Extract the (X, Y) coordinate from the center of the cell holding the provided text.  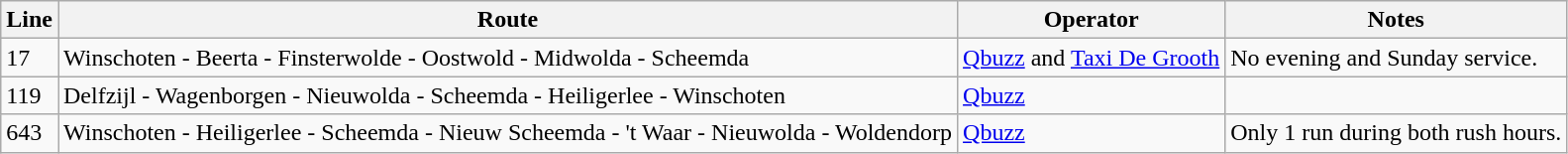
643 (30, 133)
Qbuzz and Taxi De Grooth (1092, 58)
Operator (1092, 20)
Only 1 run during both rush hours. (1397, 133)
No evening and Sunday service. (1397, 58)
Line (30, 20)
17 (30, 58)
Winschoten - Beerta - Finsterwolde - Oostwold - Midwolda - Scheemda (507, 58)
Delfzijl - Wagenborgen - Nieuwolda - Scheemda - Heiligerlee - Winschoten (507, 95)
Winschoten - Heiligerlee - Scheemda - Nieuw Scheemda - 't Waar - Nieuwolda - Woldendorp (507, 133)
Route (507, 20)
Notes (1397, 20)
119 (30, 95)
